Return the [x, y] coordinate for the center point of the cell that contains the specified text.  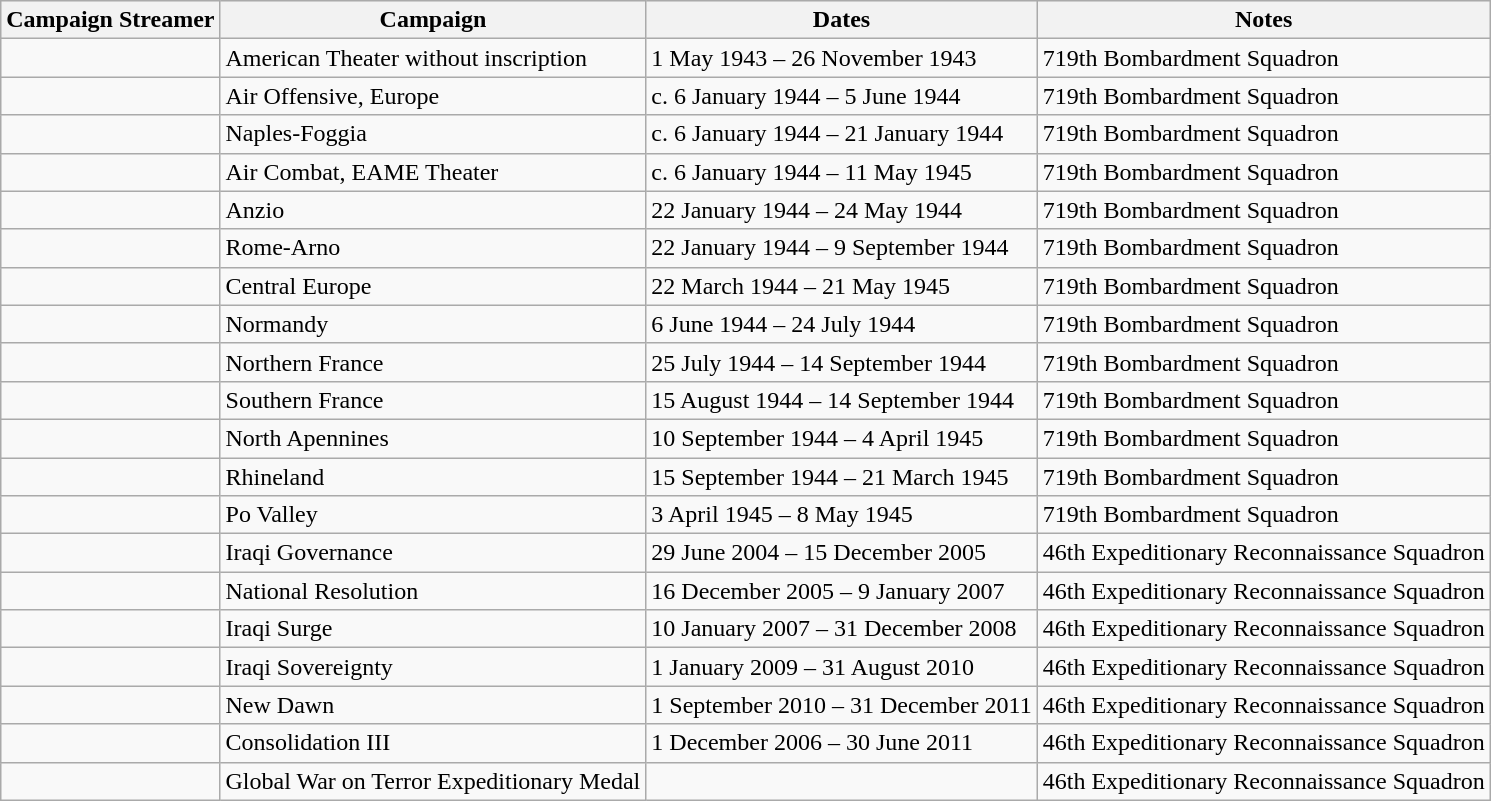
Air Combat, EAME Theater [433, 172]
15 September 1944 – 21 March 1945 [842, 477]
Campaign Streamer [110, 20]
Normandy [433, 324]
Anzio [433, 210]
1 December 2006 – 30 June 2011 [842, 743]
North Apennines [433, 438]
American Theater without inscription [433, 58]
Po Valley [433, 515]
3 April 1945 – 8 May 1945 [842, 515]
Northern France [433, 362]
Campaign [433, 20]
22 January 1944 – 24 May 1944 [842, 210]
c. 6 January 1944 – 21 January 1944 [842, 134]
c. 6 January 1944 – 5 June 1944 [842, 96]
22 January 1944 – 9 September 1944 [842, 248]
10 September 1944 – 4 April 1945 [842, 438]
Naples-Foggia [433, 134]
Rhineland [433, 477]
16 December 2005 – 9 January 2007 [842, 591]
Southern France [433, 400]
Consolidation III [433, 743]
Air Offensive, Europe [433, 96]
Central Europe [433, 286]
10 January 2007 – 31 December 2008 [842, 629]
Iraqi Surge [433, 629]
Iraqi Governance [433, 553]
National Resolution [433, 591]
Rome-Arno [433, 248]
1 September 2010 – 31 December 2011 [842, 705]
Iraqi Sovereignty [433, 667]
c. 6 January 1944 – 11 May 1945 [842, 172]
1 May 1943 – 26 November 1943 [842, 58]
15 August 1944 – 14 September 1944 [842, 400]
New Dawn [433, 705]
Global War on Terror Expeditionary Medal [433, 781]
22 March 1944 – 21 May 1945 [842, 286]
Notes [1264, 20]
6 June 1944 – 24 July 1944 [842, 324]
29 June 2004 – 15 December 2005 [842, 553]
25 July 1944 – 14 September 1944 [842, 362]
1 January 2009 – 31 August 2010 [842, 667]
Dates [842, 20]
